Return the (X, Y) coordinate for the center point of the cell that contains the specified text.  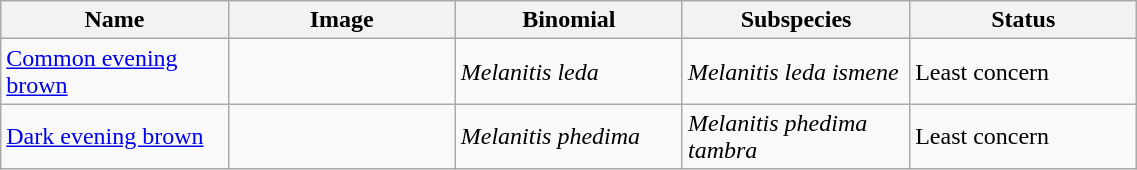
Dark evening brown (114, 136)
Melanitis phedima tambra (796, 136)
Status (1024, 20)
Subspecies (796, 20)
Common evening brown (114, 72)
Melanitis phedima (568, 136)
Binomial (568, 20)
Image (342, 20)
Melanitis leda (568, 72)
Melanitis leda ismene (796, 72)
Name (114, 20)
